Detect which cell encompasses the target text, then output its (x, y) center coordinate. 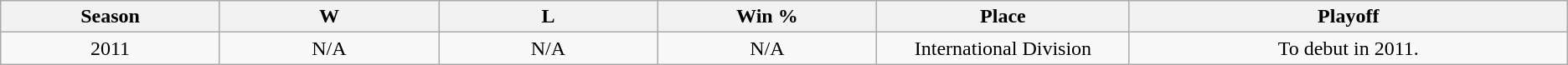
International Division (1003, 48)
Place (1003, 17)
Season (111, 17)
To debut in 2011. (1349, 48)
Playoff (1349, 17)
L (548, 17)
W (328, 17)
Win % (767, 17)
2011 (111, 48)
